Detect which cell encompasses the target text, then output its [X, Y] center coordinate. 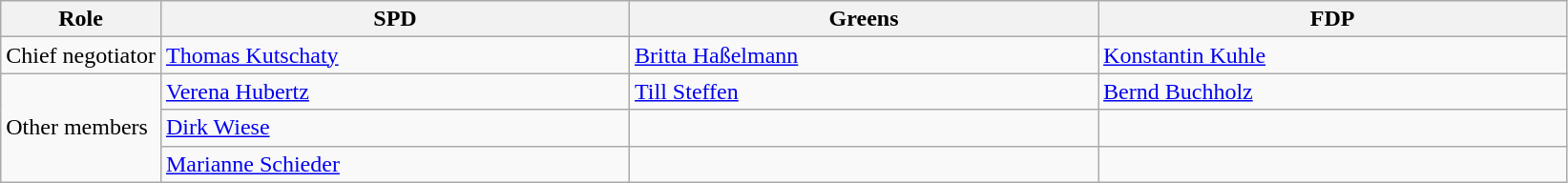
Britta Haßelmann [865, 55]
Dirk Wiese [395, 128]
Verena Hubertz [395, 91]
FDP [1332, 19]
Till Steffen [865, 91]
Marianne Schieder [395, 164]
Thomas Kutschaty [395, 55]
Greens [865, 19]
Chief negotiator [81, 55]
SPD [395, 19]
Other members [81, 128]
Konstantin Kuhle [1332, 55]
Role [81, 19]
Bernd Buchholz [1332, 91]
